Detect which cell encompasses the target text, then output its [X, Y] center coordinate. 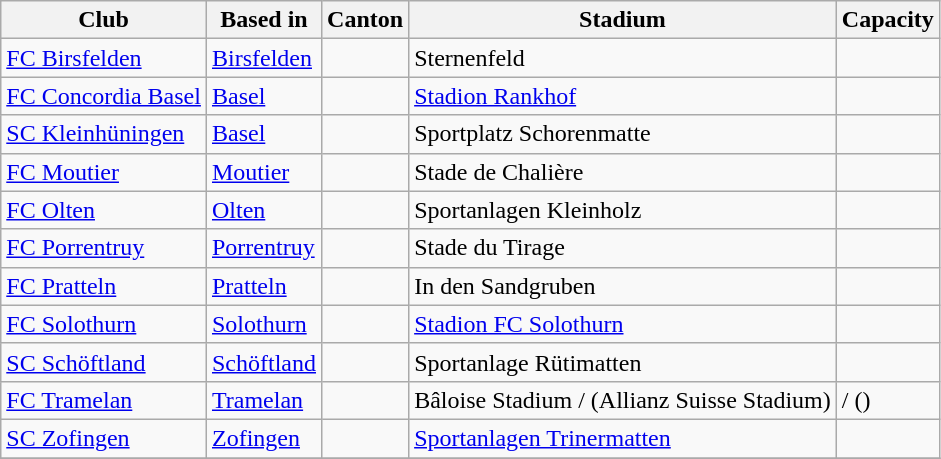
FC Pratteln [104, 286]
Stadion Rankhof [623, 96]
SC Zofingen [104, 438]
Sternenfeld [623, 58]
Olten [264, 210]
FC Tramelan [104, 400]
/ () [888, 400]
Sportanlagen Trinermatten [623, 438]
FC Birsfelden [104, 58]
FC Porrentruy [104, 248]
Schöftland [264, 362]
FC Concordia Basel [104, 96]
Tramelan [264, 400]
SC Schöftland [104, 362]
SC Kleinhüningen [104, 134]
Porrentruy [264, 248]
Stade du Tirage [623, 248]
FC Solothurn [104, 324]
Capacity [888, 20]
Solothurn [264, 324]
Zofingen [264, 438]
Sportanlagen Kleinholz [623, 210]
Bâloise Stadium / (Allianz Suisse Stadium) [623, 400]
FC Olten [104, 210]
Stade de Chalière [623, 172]
Birsfelden [264, 58]
Canton [366, 20]
Stadion FC Solothurn [623, 324]
In den Sandgruben [623, 286]
Moutier [264, 172]
Sportplatz Schorenmatte [623, 134]
Sportanlage Rütimatten [623, 362]
Based in [264, 20]
Stadium [623, 20]
Pratteln [264, 286]
FC Moutier [104, 172]
Club [104, 20]
